Identify which cell holds the provided text, then report its [X, Y] central coordinate. 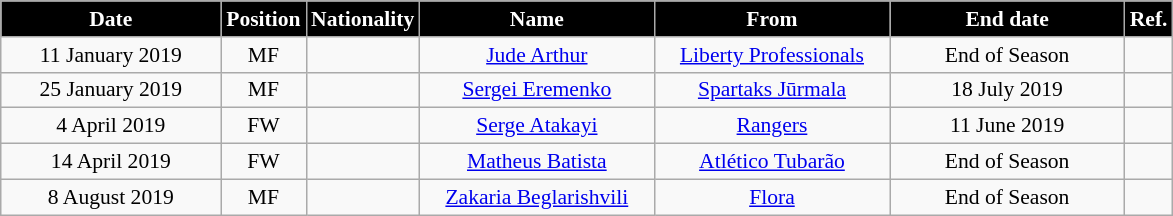
Flora [772, 197]
8 August 2019 [111, 197]
Atlético Tubarão [772, 162]
Zakaria Beglarishvili [536, 197]
Spartaks Jūrmala [772, 90]
Position [264, 19]
Jude Arthur [536, 55]
14 April 2019 [111, 162]
From [772, 19]
Liberty Professionals [772, 55]
Matheus Batista [536, 162]
Rangers [772, 126]
Serge Atakayi [536, 126]
Name [536, 19]
4 April 2019 [111, 126]
18 July 2019 [1008, 90]
End date [1008, 19]
Date [111, 19]
Sergei Eremenko [536, 90]
Ref. [1149, 19]
Nationality [362, 19]
11 June 2019 [1008, 126]
11 January 2019 [111, 55]
25 January 2019 [111, 90]
